Capture the cell that displays the provided text and extract its (x, y) central coordinate. 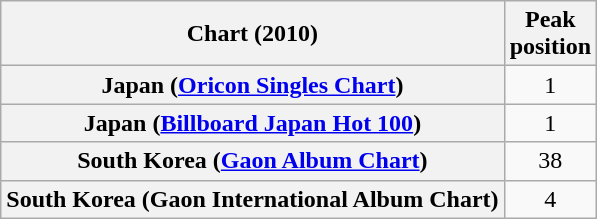
Peak position (550, 34)
Chart (2010) (252, 34)
South Korea (Gaon International Album Chart) (252, 199)
Japan (Billboard Japan Hot 100) (252, 123)
Japan (Oricon Singles Chart) (252, 85)
South Korea (Gaon Album Chart) (252, 161)
4 (550, 199)
38 (550, 161)
